Capture the cell that displays the provided text and extract its (x, y) central coordinate. 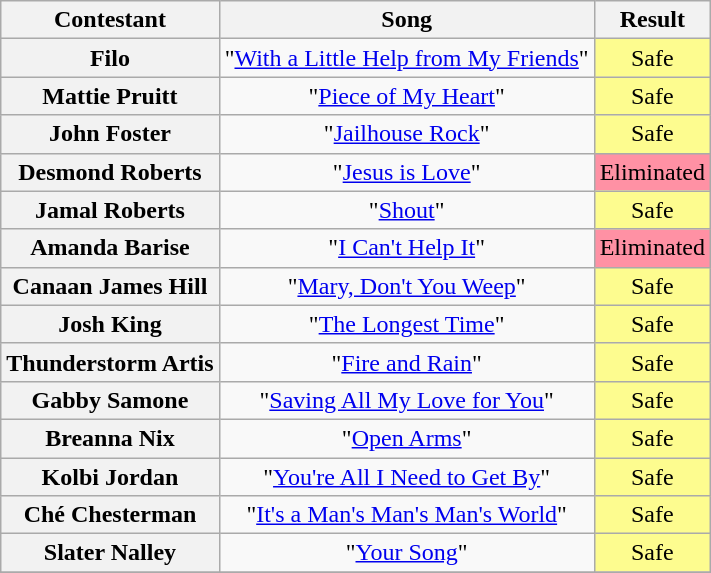
Filo (110, 58)
"Open Arms" (406, 438)
"Shout" (406, 210)
Kolbi Jordan (110, 477)
Desmond Roberts (110, 172)
Result (652, 20)
Slater Nalley (110, 553)
"The Longest Time" (406, 324)
"You're All I Need to Get By" (406, 477)
"Piece of My Heart" (406, 96)
"It's a Man's Man's Man's World" (406, 515)
Josh King (110, 324)
Amanda Barise (110, 248)
"Your Song" (406, 553)
"Jailhouse Rock" (406, 134)
"Fire and Rain" (406, 362)
Gabby Samone (110, 400)
Contestant (110, 20)
"Jesus is Love" (406, 172)
Ché Chesterman (110, 515)
Breanna Nix (110, 438)
Mattie Pruitt (110, 96)
"I Can't Help It" (406, 248)
"Mary, Don't You Weep" (406, 286)
"Saving All My Love for You" (406, 400)
Jamal Roberts (110, 210)
John Foster (110, 134)
Thunderstorm Artis (110, 362)
"With a Little Help from My Friends" (406, 58)
Song (406, 20)
Canaan James Hill (110, 286)
